Return (x, y) of the center of cell containing provided text 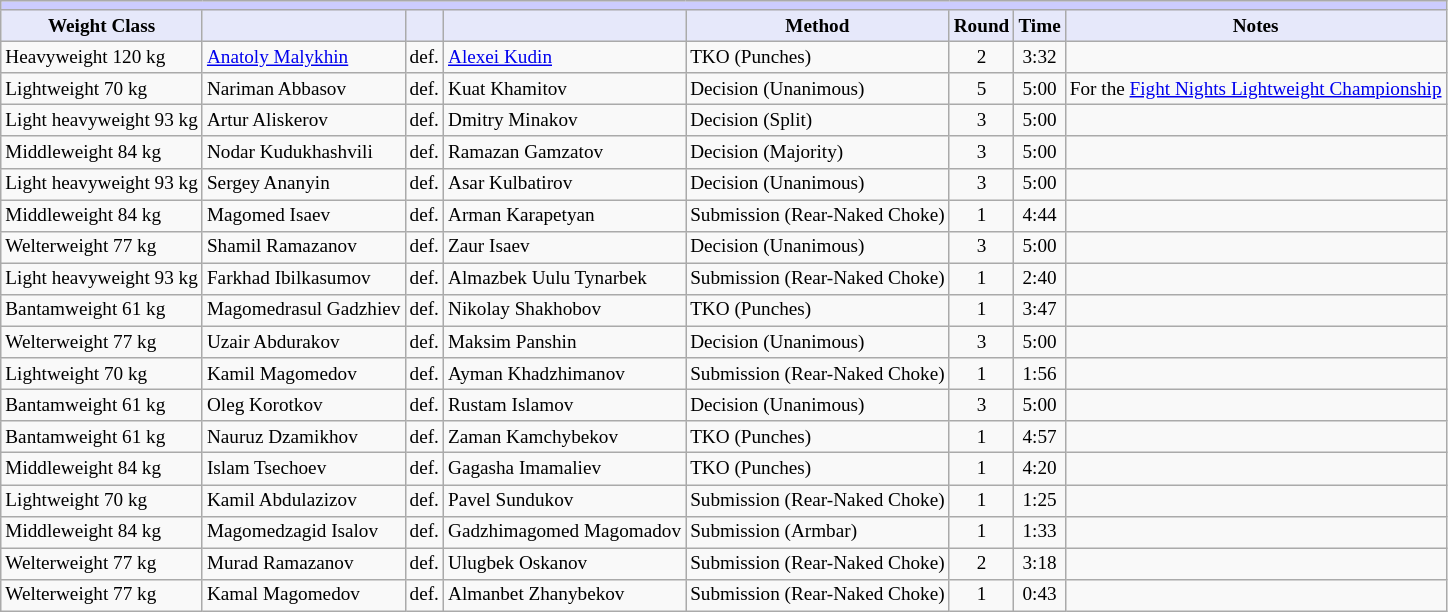
Asar Kulbatirov (564, 184)
Nauruz Dzamikhov (304, 437)
Farkhad Ibilkasumov (304, 279)
5 (982, 89)
Zaur Isaev (564, 247)
Zaman Kamchybekov (564, 437)
Weight Class (102, 26)
3:47 (1040, 310)
2:40 (1040, 279)
4:20 (1040, 469)
4:44 (1040, 216)
Notes (1256, 26)
3:32 (1040, 57)
Kuat Khamitov (564, 89)
Almanbet Zhanybekov (564, 595)
Shamil Ramazanov (304, 247)
Decision (Split) (818, 121)
Kamil Magomedov (304, 374)
For the Fight Nights Lightweight Championship (1256, 89)
Magomed Isaev (304, 216)
Kamil Abdulazizov (304, 500)
Oleg Korotkov (304, 405)
Submission (Armbar) (818, 532)
0:43 (1040, 595)
Nodar Kudukhashvili (304, 152)
Ayman Khadzhimanov (564, 374)
Almazbek Uulu Tynarbek (564, 279)
Uzair Abdurakov (304, 342)
Arman Karapetyan (564, 216)
Rustam Islamov (564, 405)
Method (818, 26)
Gadzhimagomed Magomadov (564, 532)
Gagasha Imamaliev (564, 469)
Kamal Magomedov (304, 595)
Maksim Panshin (564, 342)
Heavyweight 120 kg (102, 57)
Artur Aliskerov (304, 121)
1:25 (1040, 500)
Islam Tsechoev (304, 469)
Decision (Majority) (818, 152)
Magomedzagid Isalov (304, 532)
Sergey Ananyin (304, 184)
Anatoly Malykhin (304, 57)
1:56 (1040, 374)
Dmitry Minakov (564, 121)
3:18 (1040, 564)
Ramazan Gamzatov (564, 152)
Pavel Sundukov (564, 500)
Murad Ramazanov (304, 564)
Time (1040, 26)
Ulugbek Oskanov (564, 564)
Magomedrasul Gadzhiev (304, 310)
1:33 (1040, 532)
Nariman Abbasov (304, 89)
4:57 (1040, 437)
Nikolay Shakhobov (564, 310)
Alexei Kudin (564, 57)
Round (982, 26)
